From the cell containing the given text, extract its center point as (x, y) coordinate. 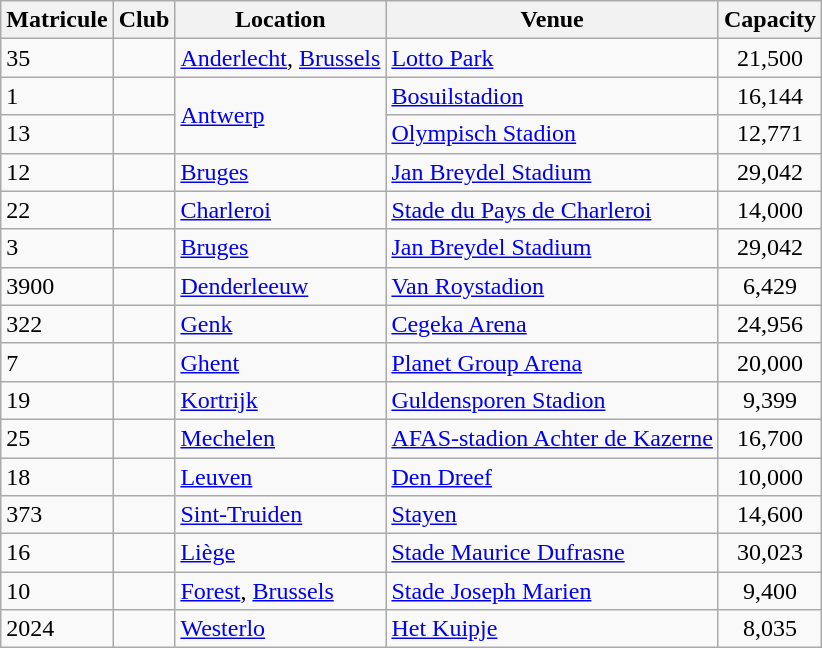
322 (57, 324)
Location (280, 20)
7 (57, 362)
25 (57, 438)
Venue (552, 20)
18 (57, 477)
Ghent (280, 362)
Club (144, 20)
Matricule (57, 20)
12,771 (770, 134)
Capacity (770, 20)
24,956 (770, 324)
Liège (280, 553)
12 (57, 172)
3900 (57, 286)
16,144 (770, 96)
Olympisch Stadion (552, 134)
Mechelen (280, 438)
14,600 (770, 515)
3 (57, 248)
10 (57, 591)
Van Roystadion (552, 286)
Het Kuipje (552, 629)
Kortrijk (280, 400)
Cegeka Arena (552, 324)
Denderleeuw (280, 286)
6,429 (770, 286)
Sint-Truiden (280, 515)
20,000 (770, 362)
Den Dreef (552, 477)
AFAS-stadion Achter de Kazerne (552, 438)
373 (57, 515)
Forest, Brussels (280, 591)
Stayen (552, 515)
Planet Group Arena (552, 362)
Stade Maurice Dufrasne (552, 553)
16,700 (770, 438)
Charleroi (280, 210)
22 (57, 210)
Lotto Park (552, 58)
35 (57, 58)
Antwerp (280, 115)
Leuven (280, 477)
Guldensporen Stadion (552, 400)
Westerlo (280, 629)
8,035 (770, 629)
14,000 (770, 210)
2024 (57, 629)
9,399 (770, 400)
9,400 (770, 591)
Genk (280, 324)
21,500 (770, 58)
10,000 (770, 477)
19 (57, 400)
13 (57, 134)
Anderlecht, Brussels (280, 58)
Bosuilstadion (552, 96)
16 (57, 553)
Stade du Pays de Charleroi (552, 210)
Stade Joseph Marien (552, 591)
30,023 (770, 553)
1 (57, 96)
